Return (X, Y) of the center of cell containing provided text 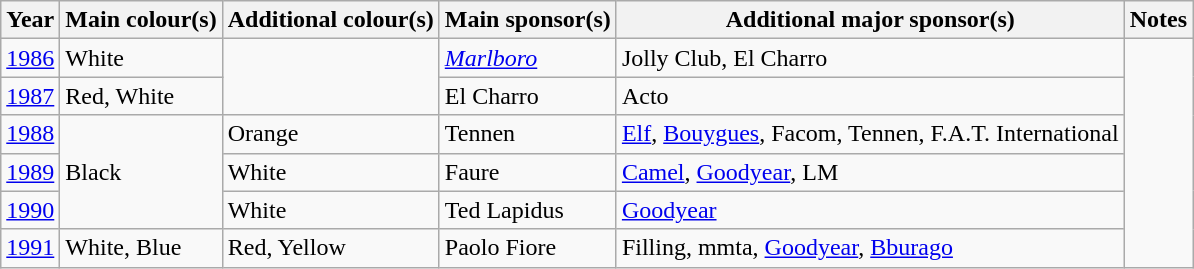
Paolo Fiore (528, 248)
Jolly Club, El Charro (870, 58)
Red, White (141, 96)
1986 (30, 58)
Marlboro (528, 58)
Acto (870, 96)
White, Blue (141, 248)
Notes (1158, 20)
1989 (30, 172)
Elf, Bouygues, Facom, Tennen, F.A.T. International (870, 134)
Red, Yellow (330, 248)
1990 (30, 210)
El Charro (528, 96)
Additional colour(s) (330, 20)
Ted Lapidus (528, 210)
1991 (30, 248)
Filling, mmta, Goodyear, Bburago (870, 248)
Goodyear (870, 210)
1987 (30, 96)
1988 (30, 134)
Main colour(s) (141, 20)
Black (141, 172)
Main sponsor(s) (528, 20)
Year (30, 20)
Tennen (528, 134)
Camel, Goodyear, LM (870, 172)
Orange (330, 134)
Faure (528, 172)
Additional major sponsor(s) (870, 20)
